Return the [x, y] coordinate for the center point of the cell that contains the specified text.  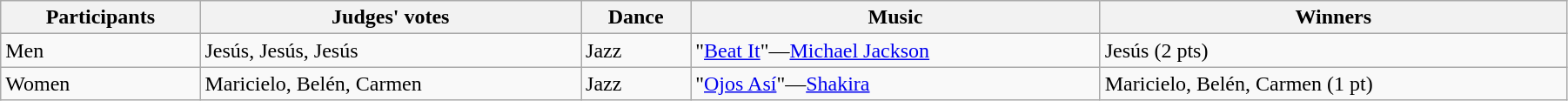
"Beat It"—Michael Jackson [896, 50]
Jesús, Jesús, Jesús [391, 50]
"Ojos Así"—Shakira [896, 84]
Dance [636, 17]
Participants [101, 17]
Music [896, 17]
Winners [1333, 17]
Men [101, 50]
Jesús (2 pts) [1333, 50]
Maricielo, Belén, Carmen [391, 84]
Maricielo, Belén, Carmen (1 pt) [1333, 84]
Judges' votes [391, 17]
Women [101, 84]
